Extract the (x, y) coordinate from the center of the cell holding the provided text.  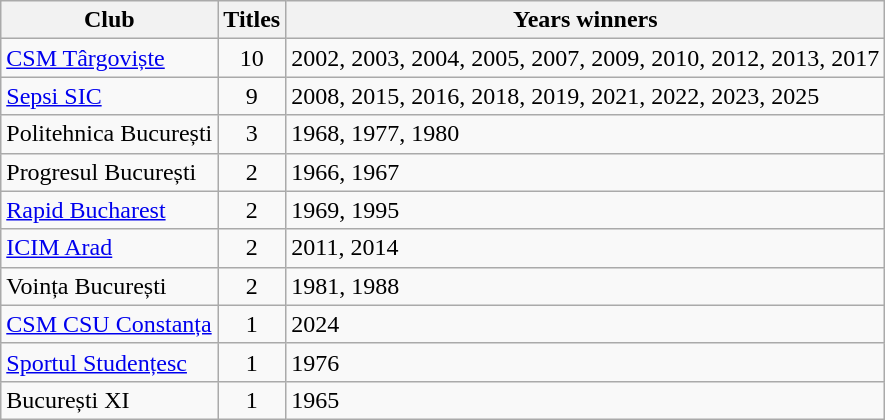
București XI (110, 400)
10 (252, 58)
1981, 1988 (586, 286)
1965 (586, 400)
1976 (586, 362)
1966, 1967 (586, 172)
2002, 2003, 2004, 2005, 2007, 2009, 2010, 2012, 2013, 2017 (586, 58)
ICIM Arad (110, 248)
2008, 2015, 2016, 2018, 2019, 2021, 2022, 2023, 2025 (586, 96)
2024 (586, 324)
Sepsi SIC (110, 96)
Rapid Bucharest (110, 210)
9 (252, 96)
1969, 1995 (586, 210)
Sportul Studențesc (110, 362)
Politehnica București (110, 134)
3 (252, 134)
CSM CSU Constanța (110, 324)
Years winners (586, 20)
Progresul București (110, 172)
2011, 2014 (586, 248)
Titles (252, 20)
1968, 1977, 1980 (586, 134)
Club (110, 20)
CSM Târgoviște (110, 58)
Voința București (110, 286)
